Return the (x, y) coordinate for the center point of the cell that contains the specified text.  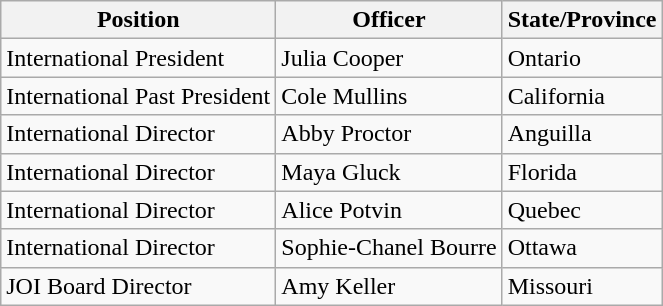
Maya Gluck (389, 172)
International President (138, 58)
Alice Potvin (389, 210)
Abby Proctor (389, 134)
Officer (389, 20)
Missouri (582, 286)
Julia Cooper (389, 58)
Position (138, 20)
Ontario (582, 58)
State/Province (582, 20)
International Past President (138, 96)
Anguilla (582, 134)
Amy Keller (389, 286)
Ottawa (582, 248)
Cole Mullins (389, 96)
Quebec (582, 210)
Sophie-Chanel Bourre (389, 248)
California (582, 96)
JOI Board Director (138, 286)
Florida (582, 172)
